Capture the cell that displays the provided text and extract its (X, Y) central coordinate. 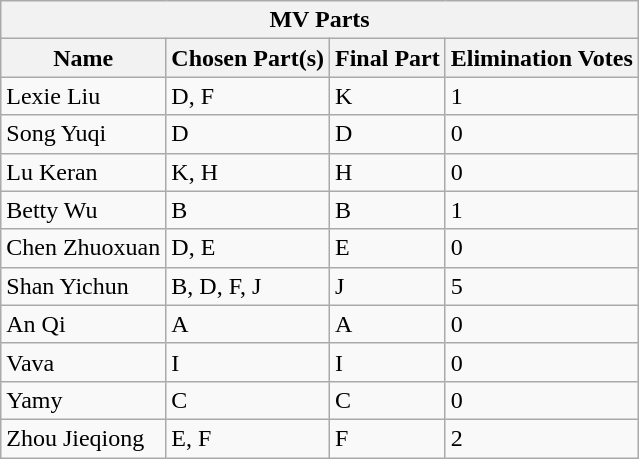
5 (542, 286)
Lexie Liu (84, 96)
Chen Zhuoxuan (84, 248)
D, E (248, 248)
2 (542, 438)
Betty Wu (84, 210)
H (388, 172)
Shan Yichun (84, 286)
Chosen Part(s) (248, 58)
K (388, 96)
Name (84, 58)
J (388, 286)
Elimination Votes (542, 58)
MV Parts (320, 20)
An Qi (84, 324)
D, F (248, 96)
Vava (84, 362)
Final Part (388, 58)
B, D, F, J (248, 286)
Zhou Jieqiong (84, 438)
Yamy (84, 400)
F (388, 438)
Lu Keran (84, 172)
E (388, 248)
K, H (248, 172)
Song Yuqi (84, 134)
E, F (248, 438)
